Output the (X, Y) coordinate of the center of the cell containing the given text.  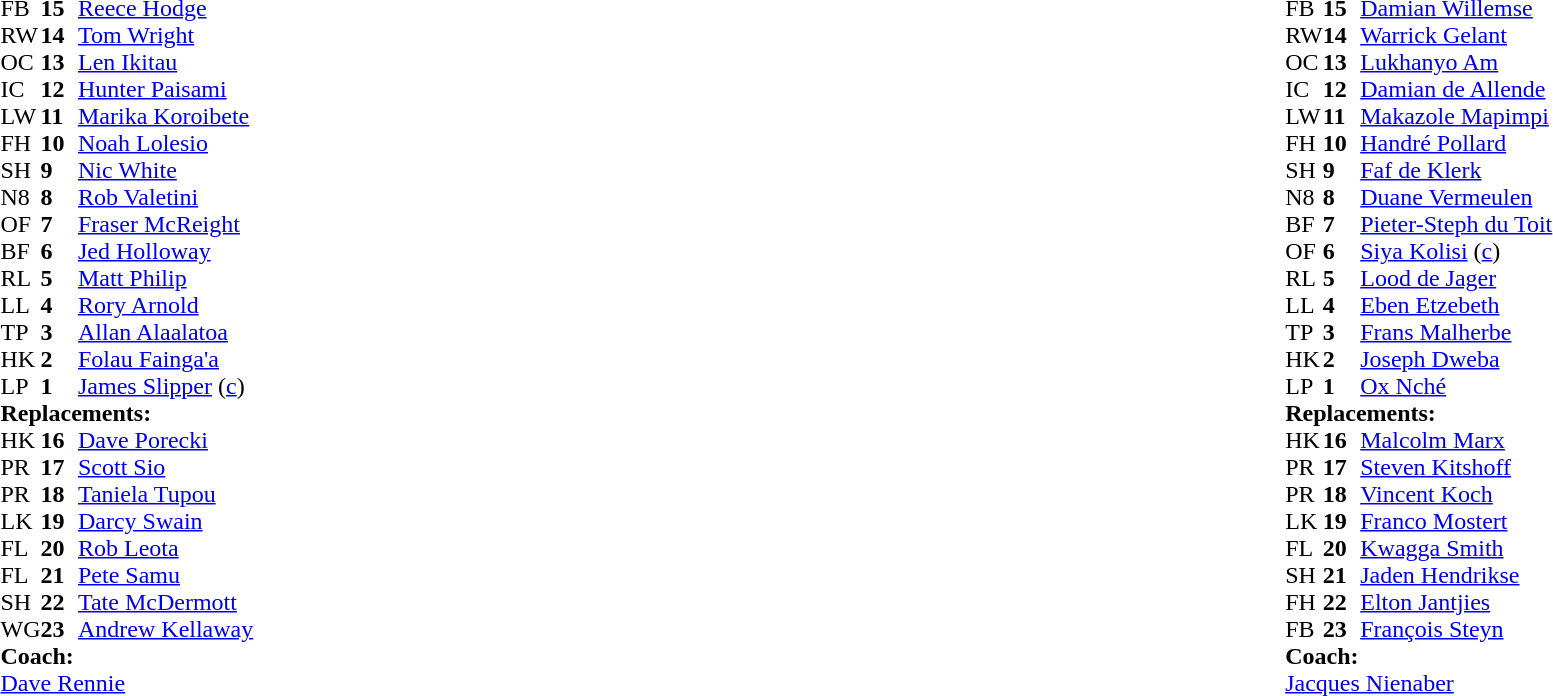
Allan Alaalatoa (166, 332)
Elton Jantjies (1456, 602)
Tom Wright (166, 36)
François Steyn (1456, 630)
Ox Nché (1456, 386)
FB (1304, 630)
Vincent Koch (1456, 494)
Duane Vermeulen (1456, 198)
Pete Samu (166, 576)
Kwagga Smith (1456, 548)
Franco Mostert (1456, 522)
Scott Sio (166, 468)
Makazole Mapimpi (1456, 116)
Siya Kolisi (c) (1456, 252)
Pieter-Steph du Toit (1456, 224)
Dave Porecki (166, 440)
Warrick Gelant (1456, 36)
Taniela Tupou (166, 494)
Eben Etzebeth (1456, 306)
Damian de Allende (1456, 90)
Handré Pollard (1456, 144)
Malcolm Marx (1456, 440)
Tate McDermott (166, 602)
Hunter Paisami (166, 90)
Darcy Swain (166, 522)
Jaden Hendrikse (1456, 576)
Jed Holloway (166, 252)
Matt Philip (166, 278)
Steven Kitshoff (1456, 468)
WG (20, 630)
Rory Arnold (166, 306)
Faf de Klerk (1456, 170)
Len Ikitau (166, 62)
James Slipper (c) (166, 386)
Frans Malherbe (1456, 332)
Fraser McReight (166, 224)
Lukhanyo Am (1456, 62)
Nic White (166, 170)
Noah Lolesio (166, 144)
Marika Koroibete (166, 116)
Rob Valetini (166, 198)
Joseph Dweba (1456, 360)
Folau Fainga'a (166, 360)
Lood de Jager (1456, 278)
Andrew Kellaway (166, 630)
Rob Leota (166, 548)
